Detect which cell encompasses the target text, then output its [x, y] center coordinate. 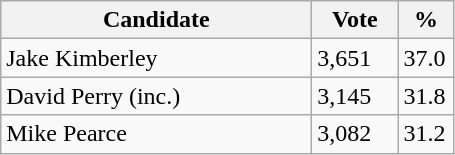
Mike Pearce [156, 134]
31.2 [426, 134]
3,082 [355, 134]
3,651 [355, 58]
Candidate [156, 20]
% [426, 20]
31.8 [426, 96]
3,145 [355, 96]
Vote [355, 20]
David Perry (inc.) [156, 96]
37.0 [426, 58]
Jake Kimberley [156, 58]
